Search for the cell housing the specified text and yield its (X, Y) center coordinate. 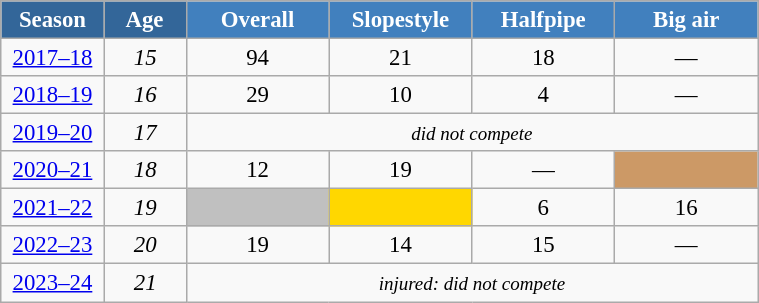
17 (145, 133)
Overall (258, 20)
94 (258, 58)
2019–20 (52, 133)
29 (258, 95)
12 (258, 170)
6 (544, 208)
Slopestyle (400, 20)
10 (400, 95)
did not compete (472, 133)
20 (145, 245)
Age (145, 20)
2022–23 (52, 245)
2020–21 (52, 170)
injured: did not compete (472, 283)
2017–18 (52, 58)
2021–22 (52, 208)
14 (400, 245)
2023–24 (52, 283)
Big air (686, 20)
Halfpipe (544, 20)
Season (52, 20)
4 (544, 95)
2018–19 (52, 95)
